Scan for the cell matching the given text and deliver its [X, Y] coordinate at center. 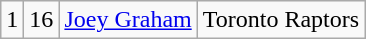
Toronto Raptors [280, 20]
16 [42, 20]
Joey Graham [128, 20]
1 [12, 20]
